Return [X, Y] of the center of cell containing provided text 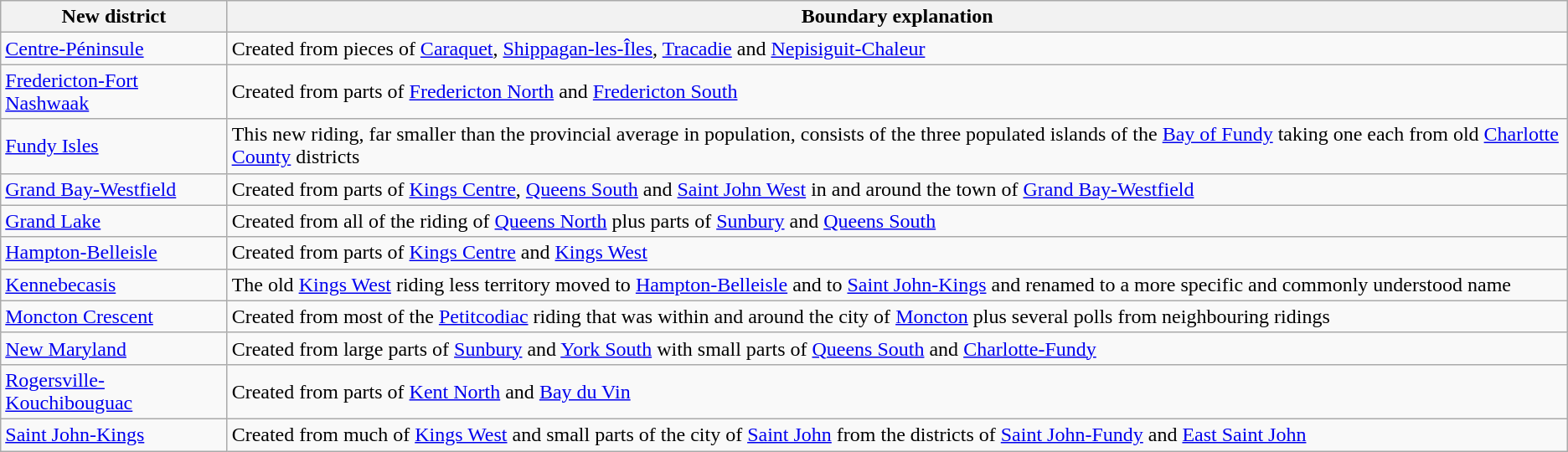
Hampton-Belleisle [114, 253]
Grand Bay-Westfield [114, 189]
Moncton Crescent [114, 316]
Saint John-Kings [114, 434]
Created from large parts of Sunbury and York South with small parts of Queens South and Charlotte-Fundy [897, 348]
Created from parts of Kings Centre, Queens South and Saint John West in and around the town of Grand Bay-Westfield [897, 189]
Kennebecasis [114, 285]
Created from all of the riding of Queens North plus parts of Sunbury and Queens South [897, 221]
Centre-Péninsule [114, 49]
Rogersville-Kouchibouguac [114, 392]
Fredericton-Fort Nashwaak [114, 92]
Grand Lake [114, 221]
New district [114, 17]
New Maryland [114, 348]
Created from much of Kings West and small parts of the city of Saint John from the districts of Saint John-Fundy and East Saint John [897, 434]
Created from parts of Fredericton North and Fredericton South [897, 92]
Created from pieces of Caraquet, Shippagan-les-Îles, Tracadie and Nepisiguit-Chaleur [897, 49]
Created from parts of Kent North and Bay du Vin [897, 392]
Created from parts of Kings Centre and Kings West [897, 253]
Fundy Isles [114, 146]
Boundary explanation [897, 17]
Created from most of the Petitcodiac riding that was within and around the city of Moncton plus several polls from neighbouring ridings [897, 316]
